Output the [X, Y] coordinate of the center of the cell containing the given text.  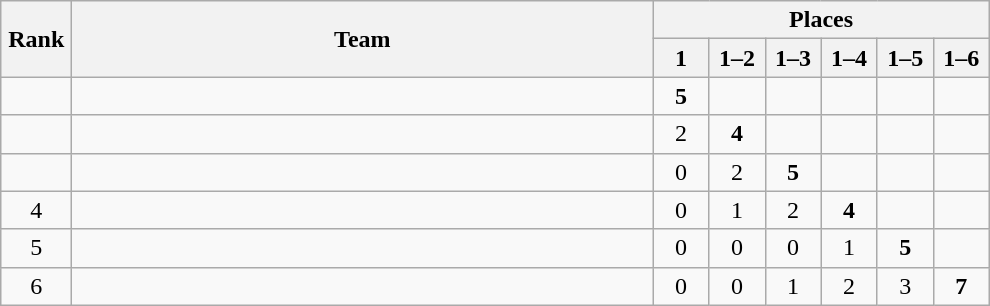
1–2 [737, 58]
1–6 [961, 58]
1–5 [905, 58]
Team [362, 39]
Places [821, 20]
3 [905, 286]
1–3 [793, 58]
Rank [36, 39]
6 [36, 286]
1–4 [849, 58]
7 [961, 286]
